Extract the [X, Y] coordinate from the center of the cell holding the provided text.  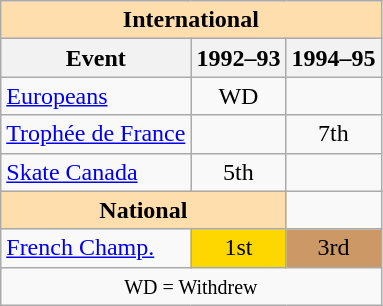
National [144, 210]
1994–95 [334, 58]
Europeans [96, 96]
Event [96, 58]
Trophée de France [96, 134]
French Champ. [96, 248]
7th [334, 134]
5th [238, 172]
WD [238, 96]
International [191, 20]
1st [238, 248]
Skate Canada [96, 172]
3rd [334, 248]
1992–93 [238, 58]
WD = Withdrew [191, 286]
